Output the [x, y] coordinate of the center of the cell containing the given text.  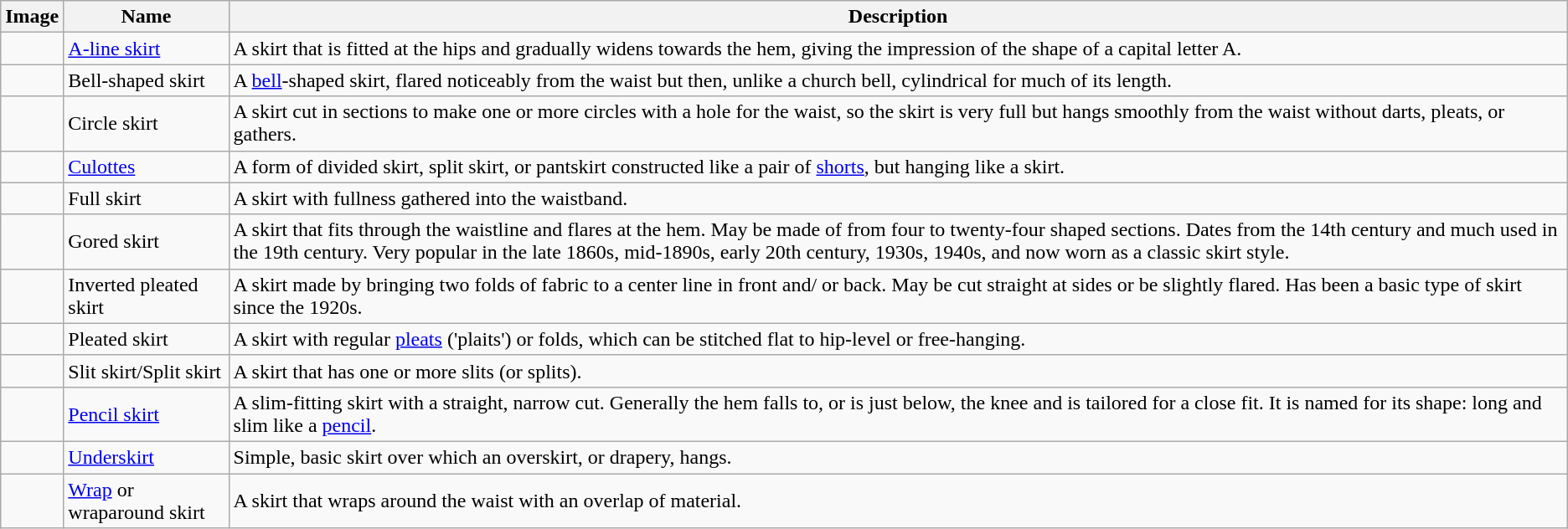
Pencil skirt [146, 413]
Simple, basic skirt over which an overskirt, or drapery, hangs. [898, 457]
A skirt that is fitted at the hips and gradually widens towards the hem, giving the impression of the shape of a capital letter A. [898, 49]
Pleated skirt [146, 339]
Gored skirt [146, 241]
A skirt that has one or more slits (or splits). [898, 371]
A bell-shaped skirt, flared noticeably from the waist but then, unlike a church bell, cylindrical for much of its length. [898, 80]
Wrap or wraparound skirt [146, 501]
Description [898, 17]
Bell-shaped skirt [146, 80]
Name [146, 17]
Inverted pleated skirt [146, 296]
A skirt with fullness gathered into the waistband. [898, 198]
A skirt that wraps around the waist with an overlap of material. [898, 501]
Image [32, 17]
A form of divided skirt, split skirt, or pantskirt constructed like a pair of shorts, but hanging like a skirt. [898, 167]
Full skirt [146, 198]
Circle skirt [146, 124]
Slit skirt/Split skirt [146, 371]
Culottes [146, 167]
Underskirt [146, 457]
A skirt with regular pleats ('plaits') or folds, which can be stitched flat to hip-level or free-hanging. [898, 339]
A-line skirt [146, 49]
